Identify which cell holds the provided text, then report its (x, y) central coordinate. 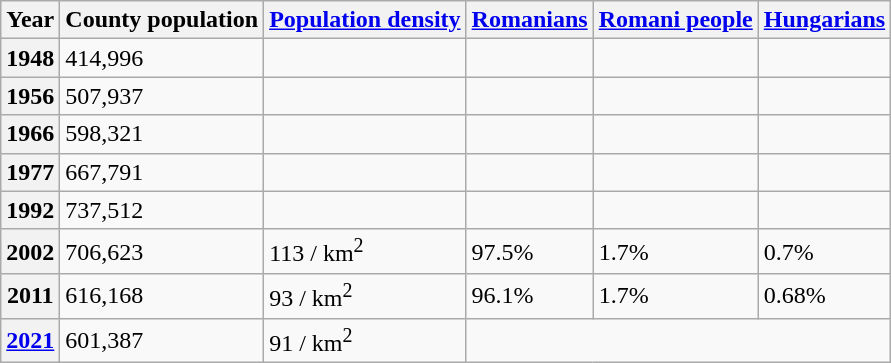
Romani people (676, 20)
2021 (30, 340)
91 / km2 (365, 340)
1956 (30, 96)
706,623 (162, 252)
2002 (30, 252)
93 / km2 (365, 296)
113 / km2 (365, 252)
1977 (30, 172)
616,168 (162, 296)
601,387 (162, 340)
Population density (365, 20)
County population (162, 20)
0.7% (824, 252)
1948 (30, 58)
Year (30, 20)
507,937 (162, 96)
2011 (30, 296)
667,791 (162, 172)
598,321 (162, 134)
Romanians (530, 20)
414,996 (162, 58)
737,512 (162, 210)
0.68% (824, 296)
1992 (30, 210)
96.1% (530, 296)
Hungarians (824, 20)
1966 (30, 134)
97.5% (530, 252)
